For the text-containing cell, return its midpoint in [x, y] coordinate format. 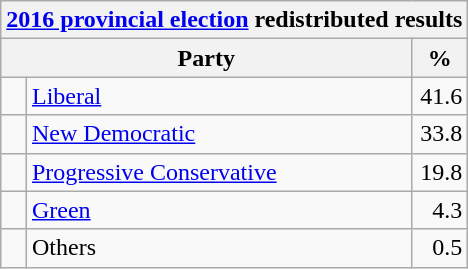
Progressive Conservative [218, 172]
19.8 [440, 172]
41.6 [440, 96]
0.5 [440, 248]
Party [206, 58]
2016 provincial election redistributed results [234, 20]
4.3 [440, 210]
Green [218, 210]
Liberal [218, 96]
New Democratic [218, 134]
33.8 [440, 134]
% [440, 58]
Others [218, 248]
